Identify which cell holds the provided text, then report its (X, Y) central coordinate. 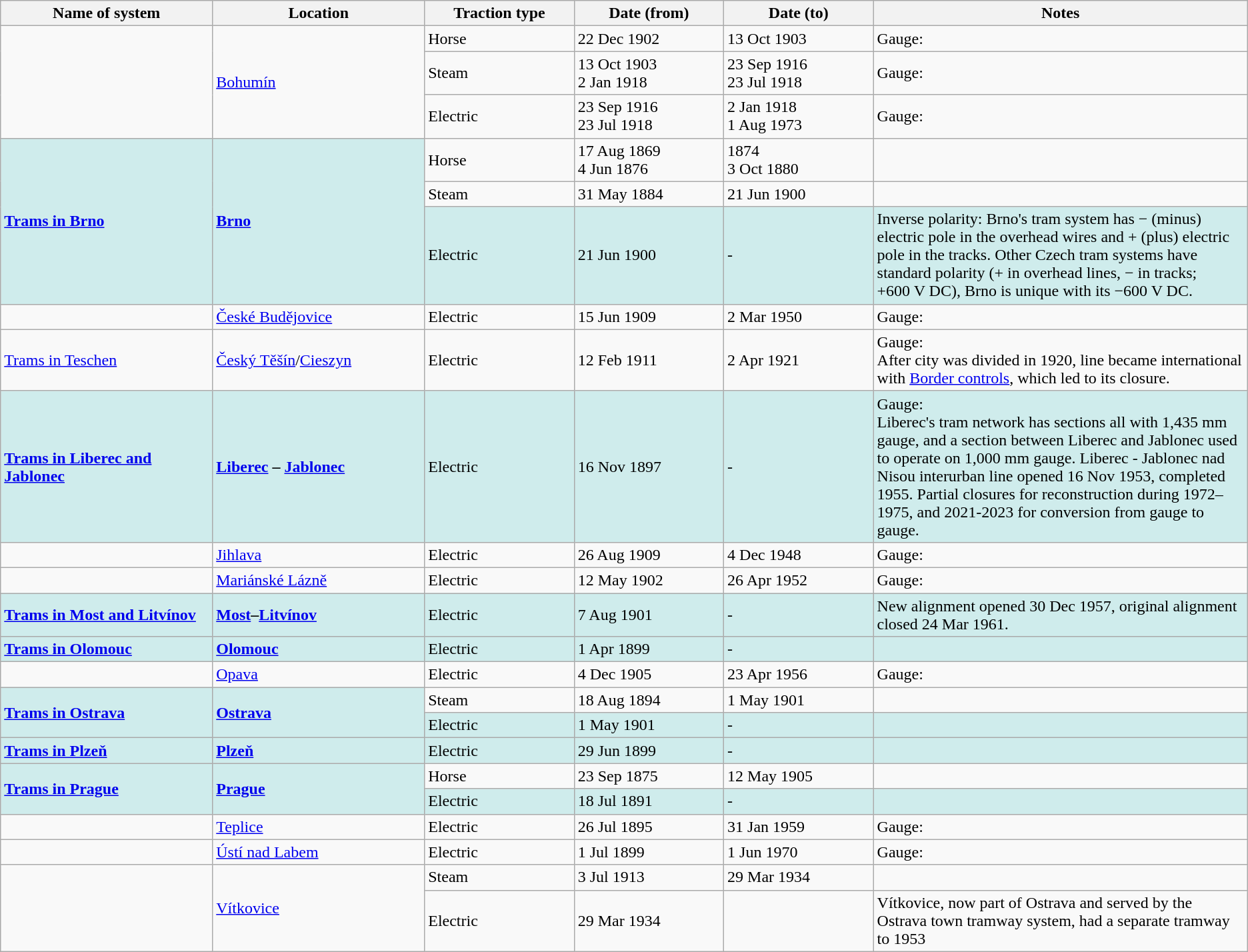
Bohumín (319, 82)
Trams in Teschen (107, 360)
23 Apr 1956 (799, 675)
Trams in Most and Litvínov (107, 615)
22 Dec 1902 (649, 39)
Date (from) (649, 13)
2 Apr 1921 (799, 360)
12 May 1902 (649, 580)
2 Jan 19181 Aug 1973 (799, 116)
26 Apr 1952 (799, 580)
Ústí nad Labem (319, 852)
Vítkovice (319, 908)
Trams in Brno (107, 221)
Trams in Liberec and Jablonec (107, 467)
Trams in Ostrava (107, 713)
Most–Litvínov (319, 615)
4 Dec 1948 (799, 555)
26 Aug 1909 (649, 555)
13 Oct 19032 Jan 1918 (649, 73)
Plzeň (319, 751)
Vítkovice, now part of Ostrava and served by the Ostrava town tramway system, had a separate tramway to 1953 (1060, 921)
Liberec – Jablonec (319, 467)
Jihlava (319, 555)
Gauge: After city was divided in 1920, line became international with Border controls, which led to its closure. (1060, 360)
12 Feb 1911 (649, 360)
Trams in Prague (107, 789)
1 Jun 1970 (799, 852)
26 Jul 1895 (649, 827)
17 Aug 18694 Jun 1876 (649, 160)
Olomouc (319, 649)
12 May 1905 (799, 776)
13 Oct 1903 (799, 39)
Date (to) (799, 13)
Teplice (319, 827)
Trams in Plzeň (107, 751)
15 Jun 1909 (649, 317)
31 Jan 1959 (799, 827)
1 Jul 1899 (649, 852)
3 Jul 1913 (649, 877)
Traction type (499, 13)
Trams in Olomouc (107, 649)
2 Mar 1950 (799, 317)
Brno (319, 221)
31 May 1884 (649, 194)
Notes (1060, 13)
4 Dec 1905 (649, 675)
Český Těšín/Cieszyn (319, 360)
Location (319, 13)
18 Aug 1894 (649, 700)
7 Aug 1901 (649, 615)
29 Jun 1899 (649, 751)
Opava (319, 675)
16 Nov 1897 (649, 467)
18743 Oct 1880 (799, 160)
Mariánské Lázně (319, 580)
18 Jul 1891 (649, 801)
23 Sep 1875 (649, 776)
Prague (319, 789)
Ostrava (319, 713)
České Budějovice (319, 317)
1 Apr 1899 (649, 649)
New alignment opened 30 Dec 1957, original alignment closed 24 Mar 1961. (1060, 615)
Name of system (107, 13)
